Return the (x, y) coordinate for the center point of the cell that contains the specified text.  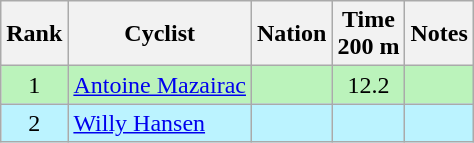
1 (34, 85)
Antoine Mazairac (160, 85)
Willy Hansen (160, 123)
Rank (34, 34)
12.2 (368, 85)
Cyclist (160, 34)
Time200 m (368, 34)
2 (34, 123)
Notes (439, 34)
Nation (292, 34)
